Determine the (X, Y) coordinate at the center of the cell enclosing the given text.  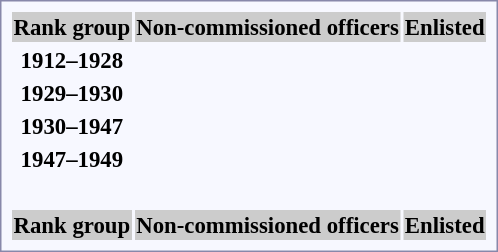
1912–1928 (72, 60)
1947–1949 (72, 159)
1930–1947 (72, 126)
1929–1930 (72, 93)
